Locate the cell with the specified text and output its [X, Y] center coordinate. 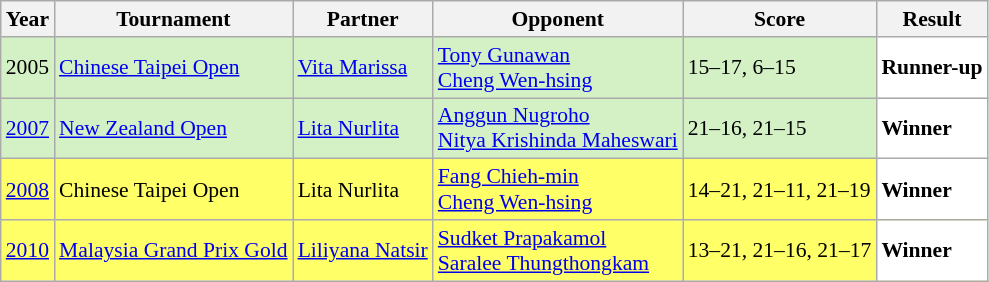
Malaysia Grand Prix Gold [174, 250]
2010 [28, 250]
2008 [28, 190]
Runner-up [932, 68]
2005 [28, 68]
Anggun Nugroho Nitya Krishinda Maheswari [558, 128]
14–21, 21–11, 21–19 [780, 190]
Fang Chieh-min Cheng Wen-hsing [558, 190]
Partner [363, 19]
21–16, 21–15 [780, 128]
Sudket Prapakamol Saralee Thungthongkam [558, 250]
15–17, 6–15 [780, 68]
Year [28, 19]
Opponent [558, 19]
Tournament [174, 19]
13–21, 21–16, 21–17 [780, 250]
Tony Gunawan Cheng Wen-hsing [558, 68]
Liliyana Natsir [363, 250]
Result [932, 19]
Vita Marissa [363, 68]
2007 [28, 128]
Score [780, 19]
New Zealand Open [174, 128]
